Locate the cell with the specified text and output its (X, Y) center coordinate. 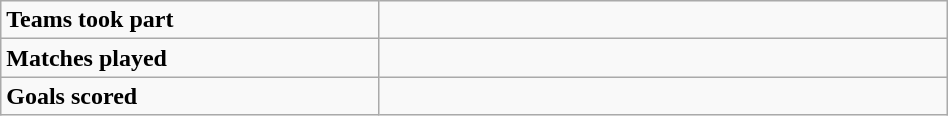
Teams took part (190, 20)
Matches played (190, 58)
Goals scored (190, 96)
